Scan for the cell matching the given text and deliver its [x, y] coordinate at center. 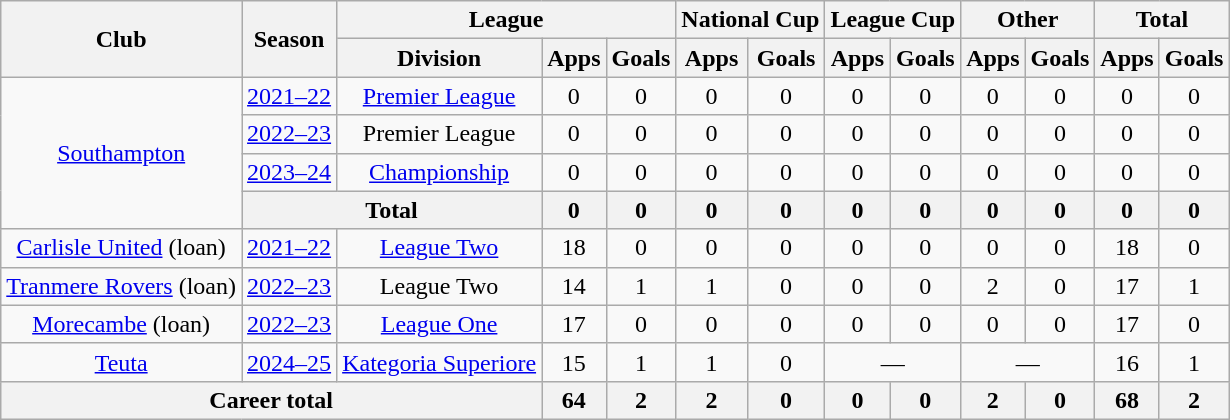
15 [574, 362]
68 [1127, 400]
14 [574, 286]
Other [1028, 20]
League Cup [893, 20]
16 [1127, 362]
Southampton [122, 153]
Club [122, 39]
64 [574, 400]
Teuta [122, 362]
Tranmere Rovers (loan) [122, 286]
National Cup [750, 20]
Season [290, 39]
Championship [440, 172]
League [506, 20]
Carlisle United (loan) [122, 248]
Morecambe (loan) [122, 324]
2024–25 [290, 362]
Kategoria Superiore [440, 362]
Division [440, 58]
2023–24 [290, 172]
Career total [272, 400]
League One [440, 324]
